Pinpoint the cell where the given text exists, returning its [x, y] midpoint coordinate. 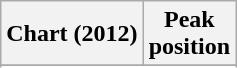
Chart (2012) [72, 34]
Peakposition [189, 34]
